Scan for the cell matching the given text and deliver its (x, y) coordinate at center. 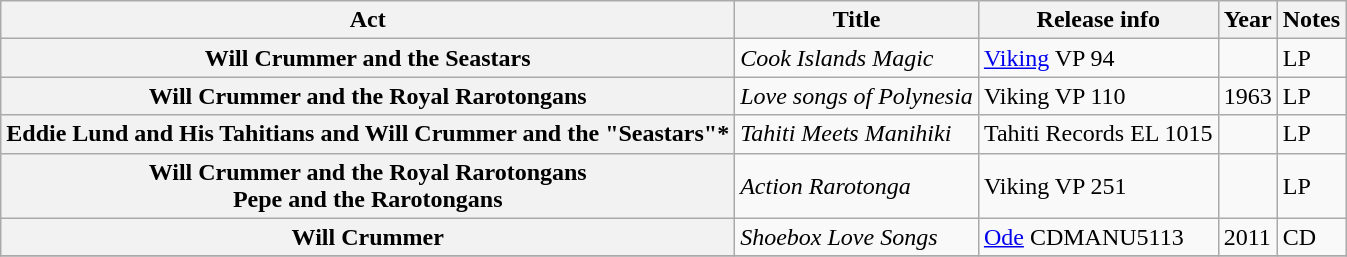
Eddie Lund and His Tahitians and Will Crummer and the "Seastars"* (368, 134)
Viking VP 110 (1098, 96)
CD (1311, 237)
Will Crummer and the Royal RarotongansPepe and the Rarotongans (368, 186)
Tahiti Records EL 1015 (1098, 134)
1963 (1248, 96)
Will Crummer (368, 237)
Year (1248, 20)
Tahiti Meets Manihiki (857, 134)
Action Rarotonga (857, 186)
Will Crummer and the Royal Rarotongans (368, 96)
Notes (1311, 20)
Love songs of Polynesia (857, 96)
Cook Islands Magic (857, 58)
Viking VP 251 (1098, 186)
Viking VP 94 (1098, 58)
Title (857, 20)
Shoebox Love Songs (857, 237)
2011 (1248, 237)
Will Crummer and the Seastars (368, 58)
Release info (1098, 20)
Ode CDMANU5113 (1098, 237)
Act (368, 20)
